Determine the (x, y) coordinate at the center of the cell enclosing the given text.  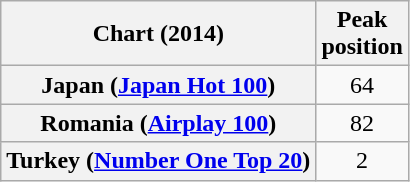
Romania (Airplay 100) (158, 123)
82 (362, 123)
2 (362, 161)
Japan (Japan Hot 100) (158, 85)
Peakposition (362, 34)
64 (362, 85)
Chart (2014) (158, 34)
Turkey (Number One Top 20) (158, 161)
